Scan for the cell matching the given text and deliver its (X, Y) coordinate at center. 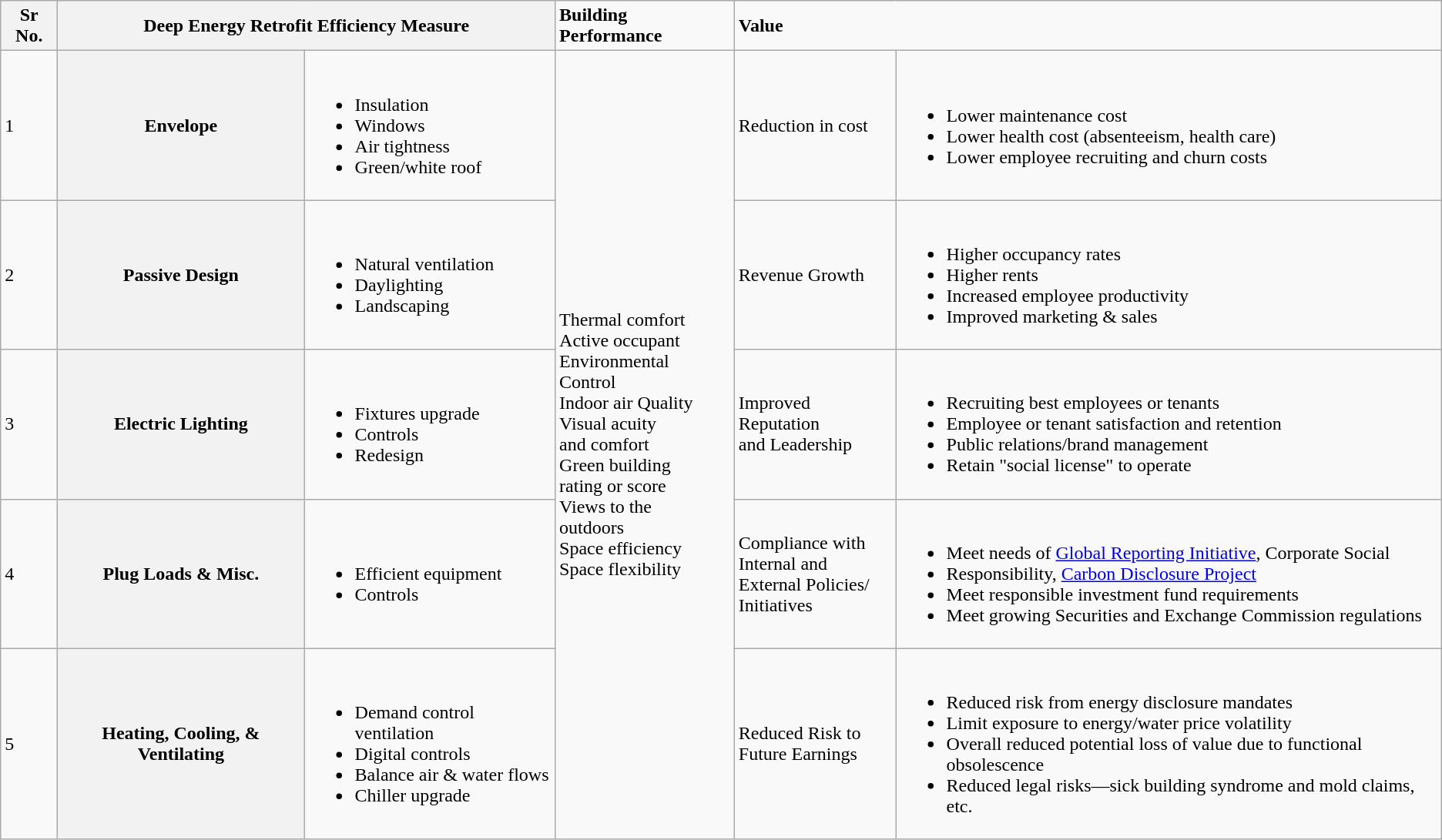
2 (29, 275)
Passive Design (181, 275)
Lower maintenance costLower health cost (absenteeism, health care)Lower employee recruiting and churn costs (1169, 125)
Natural ventilationDaylightingLandscaping (430, 275)
Revenue Growth (815, 275)
Efficient equipmentControls (430, 574)
Higher occupancy ratesHigher rentsIncreased employee productivityImproved marketing & sales (1169, 275)
3 (29, 424)
1 (29, 125)
4 (29, 574)
5 (29, 744)
Electric Lighting (181, 424)
Reduction in cost (815, 125)
Recruiting best employees or tenantsEmployee or tenant satisfaction and retentionPublic relations/brand managementRetain "social license" to operate (1169, 424)
Demand control ventilationDigital controlsBalance air & water flowsChiller upgrade (430, 744)
Reduced Risk toFuture Earnings (815, 744)
InsulationWindowsAir tightnessGreen/white roof (430, 125)
Deep Energy Retrofit Efficiency Measure (307, 26)
Sr No. (29, 26)
Envelope (181, 125)
Building Performance (646, 26)
Improved Reputationand Leadership (815, 424)
Heating, Cooling, & Ventilating (181, 744)
Value (1088, 26)
Fixtures upgradeControlsRedesign (430, 424)
Plug Loads & Misc. (181, 574)
Compliance withInternal andExternal Policies/Initiatives (815, 574)
